Capture the cell that displays the provided text and extract its [x, y] central coordinate. 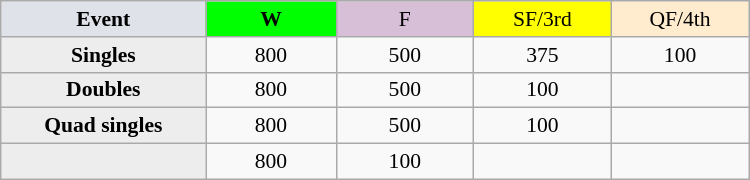
F [405, 19]
QF/4th [680, 19]
Doubles [104, 90]
Event [104, 19]
375 [543, 55]
Singles [104, 55]
SF/3rd [543, 19]
W [271, 19]
Quad singles [104, 126]
